Return [X, Y] of the center of cell containing provided text 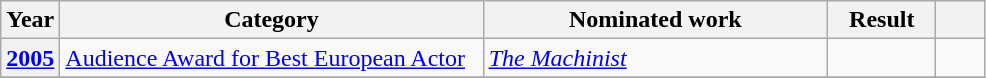
Result [882, 20]
Year [30, 20]
2005 [30, 58]
Category [272, 20]
The Machinist [656, 58]
Audience Award for Best European Actor [272, 58]
Nominated work [656, 20]
